Return [X, Y] of the center of cell containing provided text 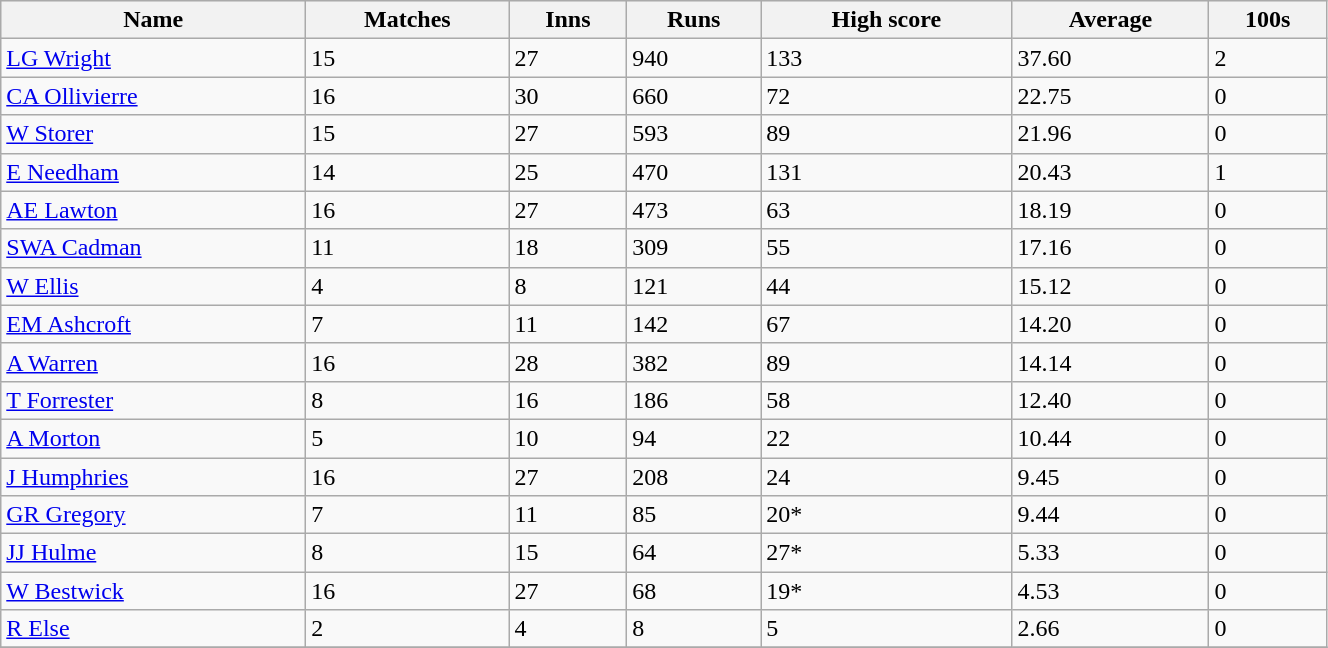
15.12 [1110, 286]
22.75 [1110, 96]
J Humphries [154, 477]
17.16 [1110, 248]
10.44 [1110, 438]
T Forrester [154, 400]
208 [694, 477]
LG Wright [154, 58]
EM Ashcroft [154, 324]
64 [694, 553]
10 [568, 438]
470 [694, 172]
2.66 [1110, 629]
593 [694, 134]
133 [886, 58]
27* [886, 553]
100s [1268, 20]
55 [886, 248]
20.43 [1110, 172]
1 [1268, 172]
R Else [154, 629]
A Warren [154, 362]
30 [568, 96]
W Bestwick [154, 591]
94 [694, 438]
A Morton [154, 438]
28 [568, 362]
37.60 [1110, 58]
309 [694, 248]
W Storer [154, 134]
14 [408, 172]
44 [886, 286]
12.40 [1110, 400]
18 [568, 248]
High score [886, 20]
72 [886, 96]
25 [568, 172]
Name [154, 20]
21.96 [1110, 134]
CA Ollivierre [154, 96]
58 [886, 400]
5.33 [1110, 553]
14.20 [1110, 324]
AE Lawton [154, 210]
Inns [568, 20]
940 [694, 58]
JJ Hulme [154, 553]
4.53 [1110, 591]
19* [886, 591]
660 [694, 96]
W Ellis [154, 286]
9.44 [1110, 515]
131 [886, 172]
18.19 [1110, 210]
85 [694, 515]
382 [694, 362]
68 [694, 591]
22 [886, 438]
E Needham [154, 172]
Average [1110, 20]
GR Gregory [154, 515]
63 [886, 210]
14.14 [1110, 362]
20* [886, 515]
9.45 [1110, 477]
121 [694, 286]
142 [694, 324]
SWA Cadman [154, 248]
67 [886, 324]
Runs [694, 20]
186 [694, 400]
473 [694, 210]
Matches [408, 20]
24 [886, 477]
